Determine the (x, y) coordinate at the center of the cell enclosing the given text.  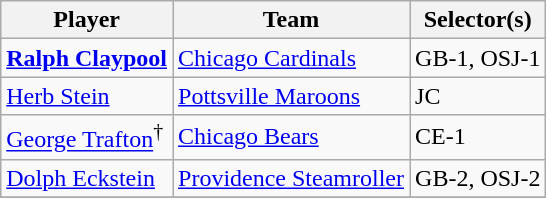
GB-1, OSJ-1 (478, 58)
JC (478, 96)
Selector(s) (478, 20)
Herb Stein (87, 96)
Chicago Bears (292, 138)
Providence Steamroller (292, 178)
GB-2, OSJ-2 (478, 178)
Team (292, 20)
Ralph Claypool (87, 58)
CE-1 (478, 138)
Player (87, 20)
Chicago Cardinals (292, 58)
George Trafton† (87, 138)
Pottsville Maroons (292, 96)
Dolph Eckstein (87, 178)
